From the cell containing the given text, extract its center point as [x, y] coordinate. 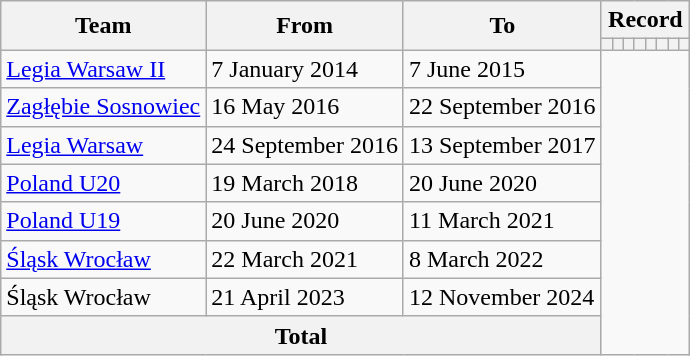
Team [104, 26]
16 May 2016 [305, 107]
7 June 2015 [502, 69]
Record [645, 20]
13 September 2017 [502, 145]
11 March 2021 [502, 221]
21 April 2023 [305, 297]
19 March 2018 [305, 183]
24 September 2016 [305, 145]
12 November 2024 [502, 297]
Legia Warsaw [104, 145]
22 September 2016 [502, 107]
22 March 2021 [305, 259]
Legia Warsaw II [104, 69]
Zagłębie Sosnowiec [104, 107]
8 March 2022 [502, 259]
7 January 2014 [305, 69]
Total [301, 335]
Poland U19 [104, 221]
From [305, 26]
To [502, 26]
Poland U20 [104, 183]
